Output the [x, y] coordinate of the center of the cell containing the given text.  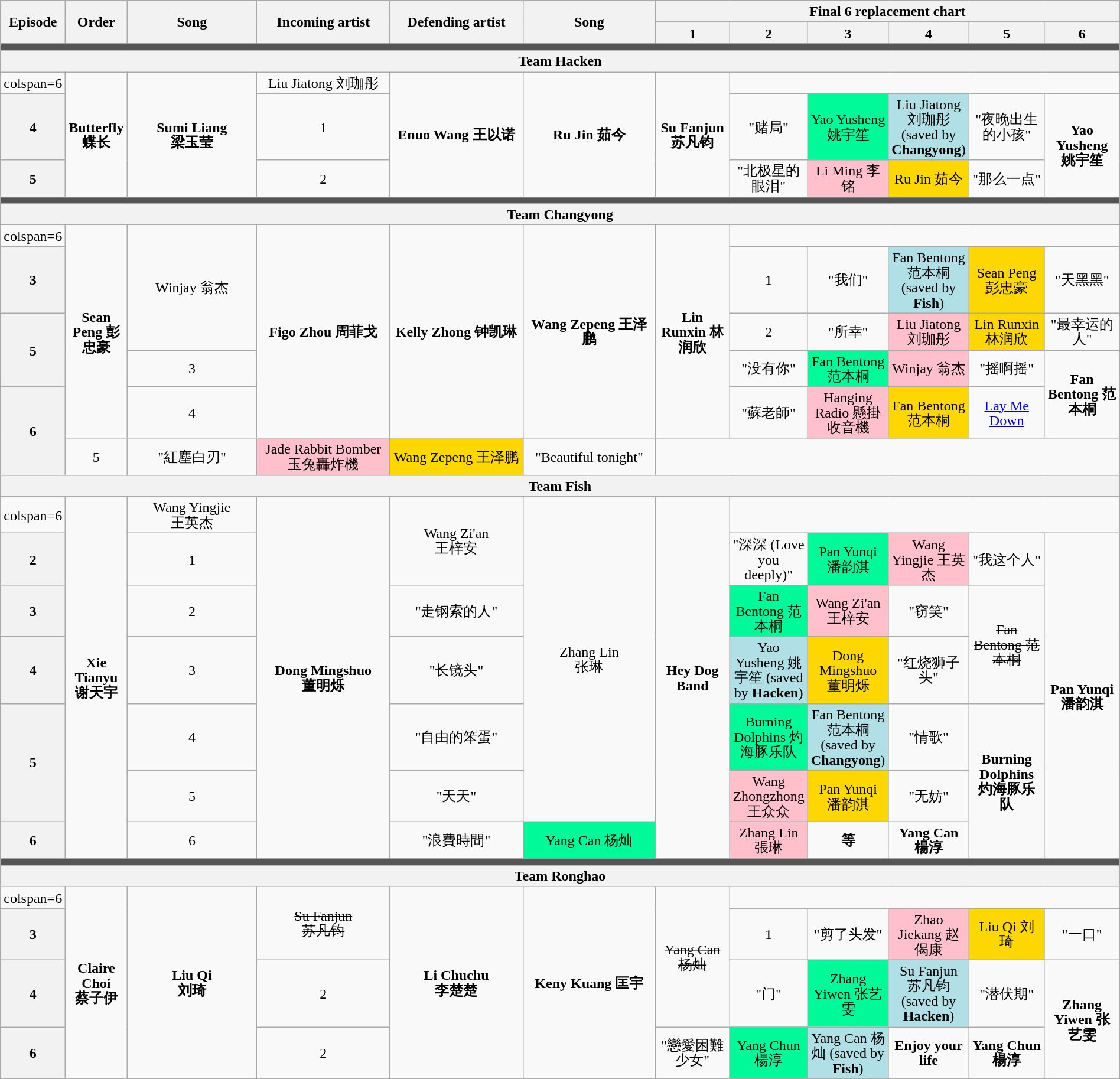
"情歌" [929, 737]
Su Fanjun苏凡钧 [324, 923]
"天黑黑" [1082, 280]
Wang Zi'an 王梓安 [848, 611]
Li Ming 李铭 [848, 178]
Fan Bentong 范本桐 (saved by Fish) [929, 280]
Sumi Liang梁玉莹 [192, 135]
Claire Choi蔡子伊 [96, 983]
"所幸" [848, 331]
"摇啊摇" [1007, 368]
Team Fish [560, 485]
"门" [769, 993]
Yang Can 杨灿 (saved by Fish) [848, 1052]
Pan Yunqi潘韵淇 [1082, 696]
Dong Mingshuo董明烁 [324, 678]
"深深 (Love you deeply)" [769, 559]
"红烧狮子头" [929, 670]
Su Fanjun 苏凡钧 (saved by Hacken) [929, 993]
Keny Kuang 匡宇 [589, 983]
Wang Yingjie 王英杰 [929, 559]
Yang Can 楊淳 [929, 840]
等 [848, 840]
Liu Qi 刘琦 [1007, 934]
"最幸运的人" [1082, 331]
Incoming artist [324, 22]
Wang Yingjie王英杰 [192, 515]
Defending artist [456, 22]
"剪了头发" [848, 934]
"走钢索的人" [456, 611]
"夜晚出生的小孩" [1007, 126]
"北极星的眼泪" [769, 178]
Yao Yusheng 姚宇笙 (saved by Hacken) [769, 670]
"那么一点" [1007, 178]
Zhao Jiekang 赵偈康 [929, 934]
"我这个人" [1007, 559]
Butterfly蝶长 [96, 135]
"无妨" [929, 796]
Enuo Wang 王以诺 [456, 135]
Team Changyong [560, 214]
"窃笑" [929, 611]
"潜伏期" [1007, 993]
Hey Dog Band [692, 678]
"没有你" [769, 368]
"自由的笨蛋" [456, 737]
Zhang Lin 張琳 [769, 840]
Order [96, 22]
Liu Jiatong 刘珈彤 (saved by Changyong) [929, 126]
Su Fanjun 苏凡钧 [692, 135]
Lay Me Down [1007, 413]
"蘇老師" [769, 413]
Hanging Radio 懸掛收音機 [848, 413]
Li Chuchu李楚楚 [456, 983]
"我们" [848, 280]
Team Ronghao [560, 876]
Wang Zhongzhong 王众众 [769, 796]
Enjoy your life [929, 1052]
"赌局" [769, 126]
Figo Zhou 周菲戈 [324, 332]
Dong Mingshuo 董明烁 [848, 670]
"一口" [1082, 934]
Episode [33, 22]
"Beautiful tonight" [589, 457]
"浪費時間" [456, 840]
"戀愛困難少女" [692, 1052]
Zhang Lin张琳 [589, 659]
Jade Rabbit Bomber 玉兔轟炸機 [324, 457]
"天天" [456, 796]
Final 6 replacement chart [888, 12]
Kelly Zhong 钟凯琳 [456, 332]
"紅塵白刃" [192, 457]
Xie Tianyu谢天宇 [96, 678]
"长镜头" [456, 670]
Wang Zi'an王梓安 [456, 541]
Team Hacken [560, 61]
Liu Qi刘琦 [192, 983]
Fan Bentong 范本桐 (saved by Changyong) [848, 737]
